Output the [x, y] coordinate of the center of the cell containing the given text.  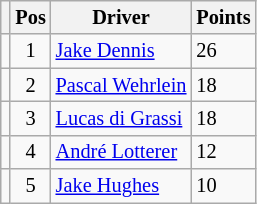
3 [30, 118]
Jake Hughes [122, 186]
26 [223, 51]
Driver [122, 17]
Points [223, 17]
10 [223, 186]
Pos [30, 17]
12 [223, 152]
4 [30, 152]
1 [30, 51]
Pascal Wehrlein [122, 85]
Jake Dennis [122, 51]
5 [30, 186]
Lucas di Grassi [122, 118]
André Lotterer [122, 152]
2 [30, 85]
